Determine the [x, y] coordinate at the center of the cell enclosing the given text.  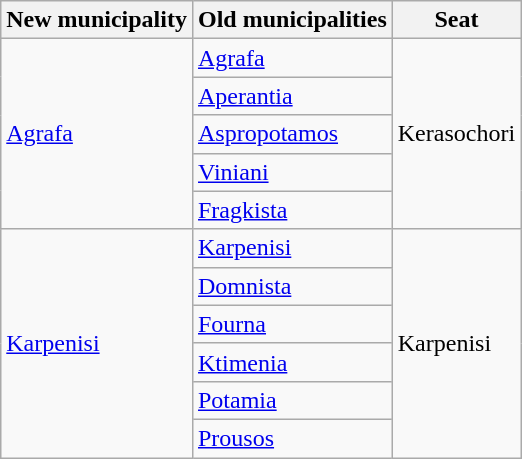
New municipality [97, 20]
Fourna [292, 324]
Ktimenia [292, 362]
Aperantia [292, 96]
Aspropotamos [292, 134]
Kerasochori [456, 134]
Domnista [292, 286]
Viniani [292, 172]
Old municipalities [292, 20]
Potamia [292, 400]
Seat [456, 20]
Prousos [292, 438]
Fragkista [292, 210]
